Extract the [X, Y] coordinate from the center of the cell holding the provided text.  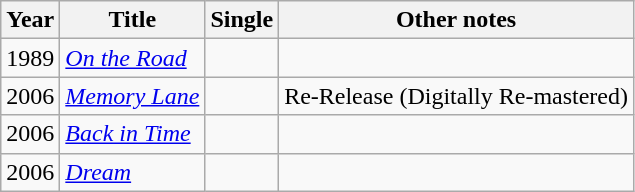
Back in Time [132, 134]
Year [30, 20]
Dream [132, 172]
On the Road [132, 58]
Re-Release (Digitally Re-mastered) [456, 96]
Single [242, 20]
1989 [30, 58]
Other notes [456, 20]
Title [132, 20]
Memory Lane [132, 96]
